Capture the cell that displays the provided text and extract its (x, y) central coordinate. 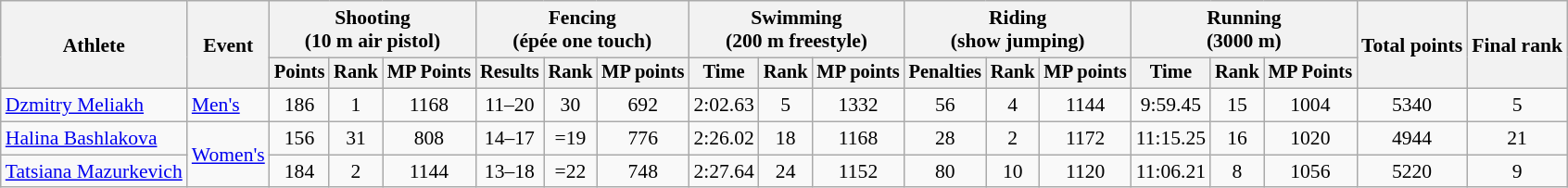
1 (356, 106)
28 (945, 139)
Fencing(épée one touch) (582, 30)
16 (1237, 139)
1172 (1086, 139)
2:27.64 (723, 171)
14–17 (510, 139)
9:59.45 (1171, 106)
13–18 (510, 171)
9 (1517, 171)
1120 (1086, 171)
24 (786, 171)
Shooting(10 m air pistol) (373, 30)
Running(3000 m) (1244, 30)
Dzmitry Meliakh (95, 106)
5340 (1412, 106)
1056 (1310, 171)
80 (945, 171)
31 (356, 139)
=19 (571, 139)
30 (571, 106)
184 (299, 171)
Total points (1412, 44)
776 (643, 139)
10 (1013, 171)
Tatsiana Mazurkevich (95, 171)
Athlete (95, 44)
2:02.63 (723, 106)
15 (1237, 106)
Results (510, 73)
Event (228, 44)
Final rank (1517, 44)
4944 (1412, 139)
Penalties (945, 73)
1152 (858, 171)
692 (643, 106)
Men's (228, 106)
1332 (858, 106)
808 (429, 139)
748 (643, 171)
1020 (1310, 139)
4 (1013, 106)
2:26.02 (723, 139)
11:06.21 (1171, 171)
11–20 (510, 106)
186 (299, 106)
18 (786, 139)
156 (299, 139)
56 (945, 106)
21 (1517, 139)
5220 (1412, 171)
11:15.25 (1171, 139)
8 (1237, 171)
Riding(show jumping) (1018, 30)
Halina Bashlakova (95, 139)
Points (299, 73)
=22 (571, 171)
1004 (1310, 106)
Swimming(200 m freestyle) (796, 30)
Women's (228, 156)
